Detect which cell encompasses the target text, then output its (x, y) center coordinate. 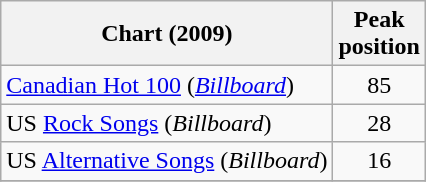
US Alternative Songs (Billboard) (167, 161)
28 (379, 123)
16 (379, 161)
Canadian Hot 100 (Billboard) (167, 85)
Peakposition (379, 34)
US Rock Songs (Billboard) (167, 123)
85 (379, 85)
Chart (2009) (167, 34)
